Return (X, Y) of the center of cell containing provided text 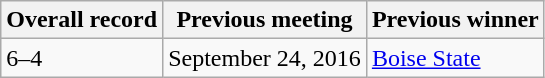
6–4 (82, 58)
September 24, 2016 (265, 58)
Overall record (82, 20)
Boise State (455, 58)
Previous meeting (265, 20)
Previous winner (455, 20)
